Scan for the cell matching the given text and deliver its (x, y) coordinate at center. 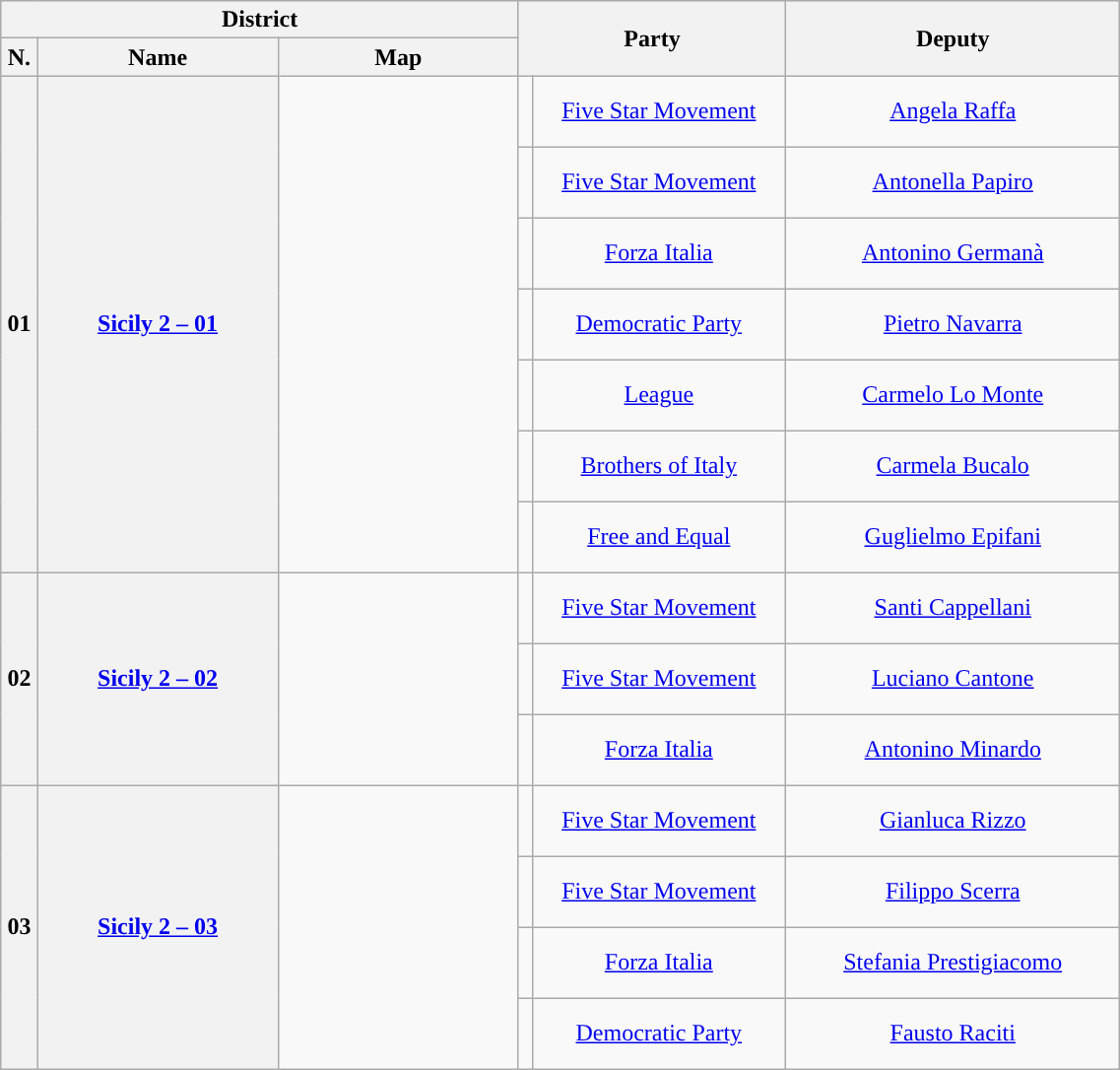
Pietro Navarra (954, 324)
Sicily 2 – 03 (158, 927)
Party (652, 38)
Name (158, 57)
Free and Equal (659, 537)
Fausto Raciti (954, 1034)
Stefania Prestigiacomo (954, 963)
Carmela Bucalo (954, 466)
Map (398, 57)
Carmelo Lo Monte (954, 395)
Sicily 2 – 01 (158, 324)
03 (20, 927)
Angela Raffa (954, 111)
League (659, 395)
Deputy (954, 38)
Sicily 2 – 02 (158, 679)
02 (20, 679)
Guglielmo Epifani (954, 537)
Antonino Minardo (954, 750)
Santi Cappellani (954, 608)
Filippo Scerra (954, 892)
District (260, 20)
Antonino Germanà (954, 253)
Gianluca Rizzo (954, 821)
01 (20, 324)
Brothers of Italy (659, 466)
Antonella Papiro (954, 182)
N. (20, 57)
Luciano Cantone (954, 679)
